From the cell containing the given text, extract its center point as (X, Y) coordinate. 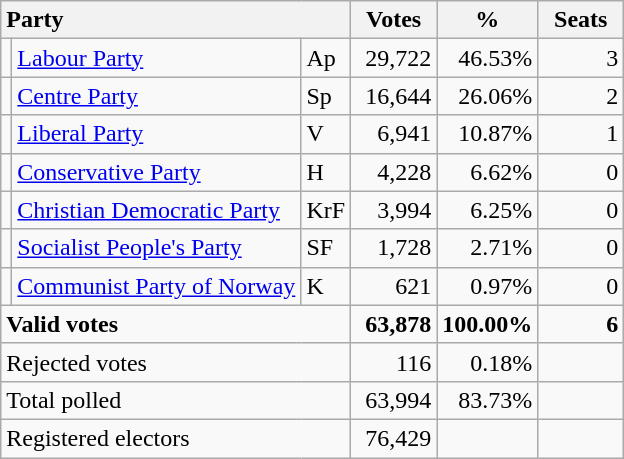
Valid votes (176, 324)
Christian Democratic Party (156, 210)
1,728 (394, 248)
0.18% (488, 362)
83.73% (488, 400)
Total polled (176, 400)
K (326, 286)
Registered electors (176, 438)
Sp (326, 96)
29,722 (394, 58)
621 (394, 286)
0.97% (488, 286)
26.06% (488, 96)
Votes (394, 20)
Communist Party of Norway (156, 286)
Liberal Party (156, 134)
2.71% (488, 248)
Rejected votes (176, 362)
63,994 (394, 400)
% (488, 20)
Centre Party (156, 96)
6 (581, 324)
6.25% (488, 210)
2 (581, 96)
10.87% (488, 134)
Socialist People's Party (156, 248)
6.62% (488, 172)
4,228 (394, 172)
Labour Party (156, 58)
H (326, 172)
Ap (326, 58)
1 (581, 134)
V (326, 134)
3,994 (394, 210)
3 (581, 58)
KrF (326, 210)
16,644 (394, 96)
SF (326, 248)
63,878 (394, 324)
Seats (581, 20)
100.00% (488, 324)
116 (394, 362)
6,941 (394, 134)
Party (176, 20)
46.53% (488, 58)
76,429 (394, 438)
Conservative Party (156, 172)
